Identify which cell holds the provided text, then report its (X, Y) central coordinate. 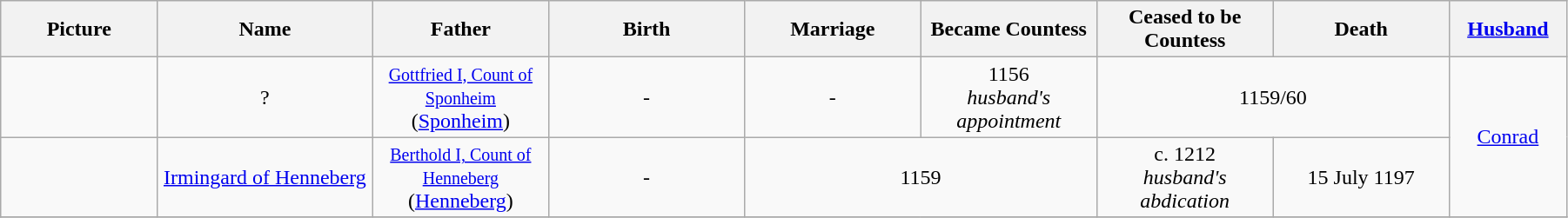
Father (460, 30)
Marriage (833, 30)
Picture (79, 30)
Gottfried I, Count of Sponheim(Sponheim) (460, 97)
Berthold I, Count of Henneberg(Henneberg) (460, 177)
Name (265, 30)
c. 1212husband's abdication (1184, 177)
Conrad (1507, 137)
Husband (1507, 30)
15 July 1197 (1361, 177)
Became Countess (1008, 30)
Ceased to be Countess (1184, 30)
Birth (647, 30)
? (265, 97)
1159/60 (1272, 97)
1159 (921, 177)
Irmingard of Henneberg (265, 177)
1156husband's appointment (1008, 97)
Death (1361, 30)
